Scan for the cell matching the given text and deliver its [x, y] coordinate at center. 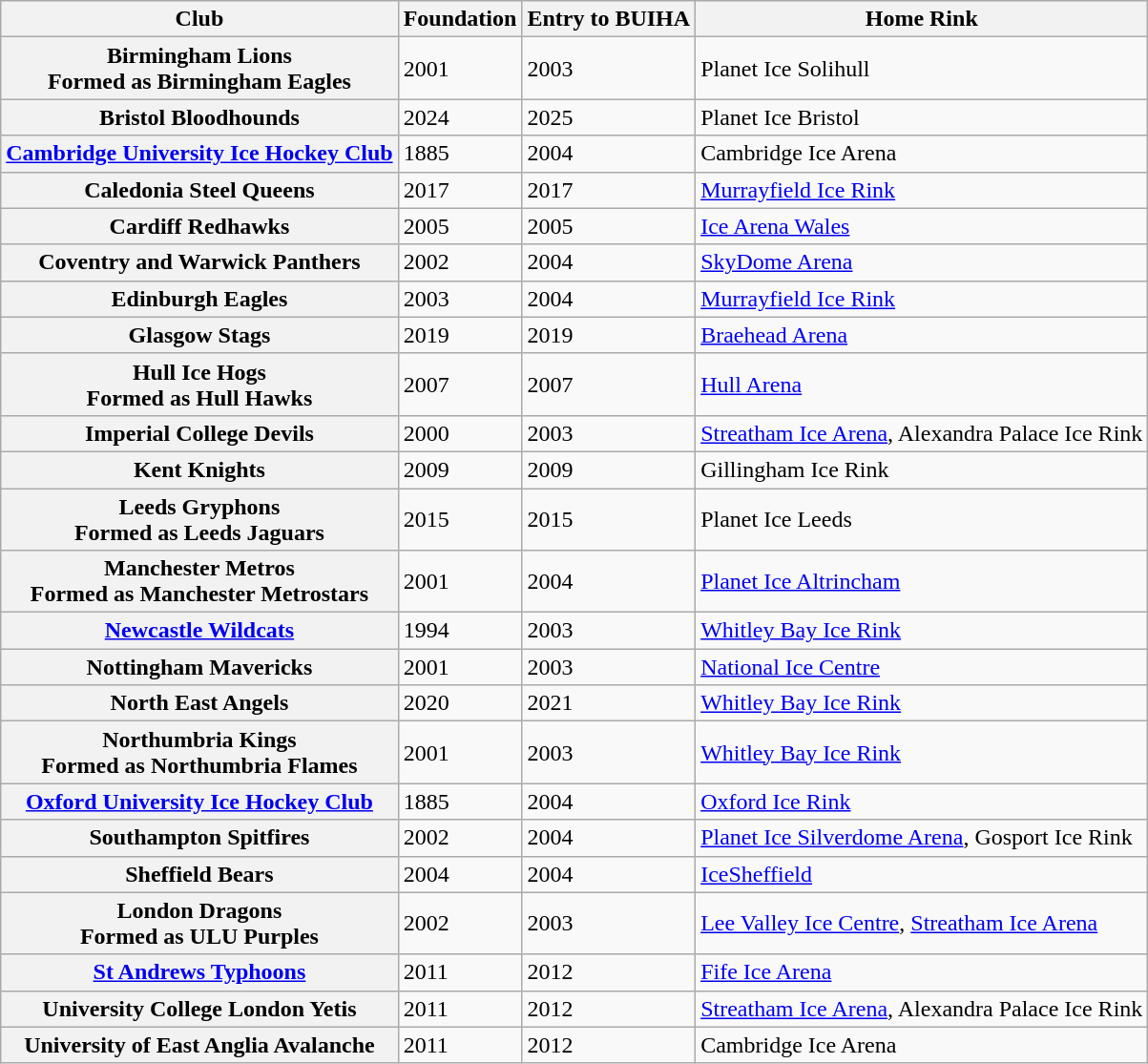
National Ice Centre [922, 667]
Cardiff Redhawks [199, 226]
2021 [609, 703]
Coventry and Warwick Panthers [199, 262]
Caledonia Steel Queens [199, 190]
Imperial College Devils [199, 433]
Planet Ice Bristol [922, 117]
Foundation [460, 19]
Edinburgh Eagles [199, 299]
Kent Knights [199, 469]
IceSheffield [922, 874]
Entry to BUIHA [609, 19]
Planet Ice Altrincham [922, 582]
Glasgow Stags [199, 335]
Cambridge University Ice Hockey Club [199, 154]
Planet Ice Solihull [922, 69]
Southampton Spitfires [199, 838]
Braehead Arena [922, 335]
Hull Ice HogsFormed as Hull Hawks [199, 384]
2000 [460, 433]
Sheffield Bears [199, 874]
1994 [460, 631]
2020 [460, 703]
Leeds GryphonsFormed as Leeds Jaguars [199, 519]
St Andrews Typhoons [199, 972]
Newcastle Wildcats [199, 631]
North East Angels [199, 703]
2025 [609, 117]
Home Rink [922, 19]
Oxford Ice Rink [922, 802]
Planet Ice Leeds [922, 519]
SkyDome Arena [922, 262]
Bristol Bloodhounds [199, 117]
2024 [460, 117]
Hull Arena [922, 384]
Oxford University Ice Hockey Club [199, 802]
Nottingham Mavericks [199, 667]
Lee Valley Ice Centre, Streatham Ice Arena [922, 924]
University of East Anglia Avalanche [199, 1045]
Club [199, 19]
Birmingham LionsFormed as Birmingham Eagles [199, 69]
Gillingham Ice Rink [922, 469]
Fife Ice Arena [922, 972]
Planet Ice Silverdome Arena, Gosport Ice Rink [922, 838]
University College London Yetis [199, 1009]
London DragonsFormed as ULU Purples [199, 924]
Ice Arena Wales [922, 226]
Manchester MetrosFormed as Manchester Metrostars [199, 582]
Northumbria KingsFormed as Northumbria Flames [199, 752]
